For the text-containing cell, return its midpoint in [x, y] coordinate format. 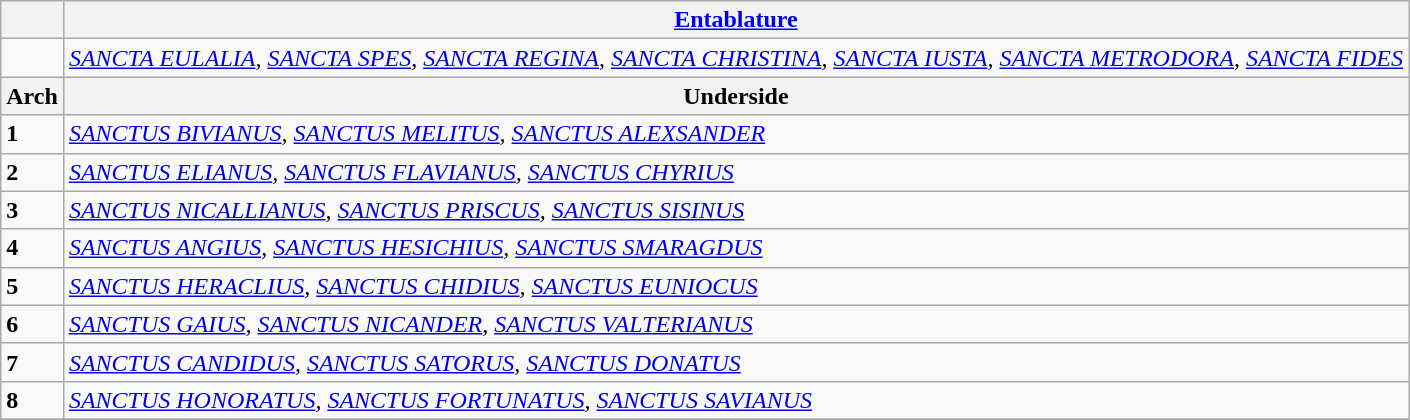
SANCTUS HONORATUS, SANCTUS FORTUNATUS, SANCTUS SAVIANUS [736, 400]
3 [32, 210]
SANCTUS ELIANUS, SANCTUS FLAVIANUS, SANCTUS CHYRIUS [736, 172]
5 [32, 286]
SANCTUS ANGIUS, SANCTUS HESICHIUS, SANCTUS SMARAGDUS [736, 248]
SANCTUS BIVIANUS, SANCTUS MELITUS, SANCTUS ALEXSANDER [736, 134]
Underside [736, 96]
2 [32, 172]
1 [32, 134]
7 [32, 362]
SANCTUS GAIUS, SANCTUS NICANDER, SANCTUS VALTERIANUS [736, 324]
SANCTUS NICALLIANUS, SANCTUS PRISCUS, SANCTUS SISINUS [736, 210]
Arch [32, 96]
SANCTUS CANDIDUS, SANCTUS SATORUS, SANCTUS DONATUS [736, 362]
SANCTUS HERACLIUS, SANCTUS CHIDIUS, SANCTUS EUNIOCUS [736, 286]
Entablature [736, 20]
4 [32, 248]
6 [32, 324]
SANCTA EULALIA, SANCTA SPES, SANCTA REGINA, SANCTA CHRISTINA, SANCTA IUSTA, SANCTA METRODORA, SANCTA FIDES [736, 58]
8 [32, 400]
